Find where the given text appears and provide that cell's center as [x, y] coordinate. 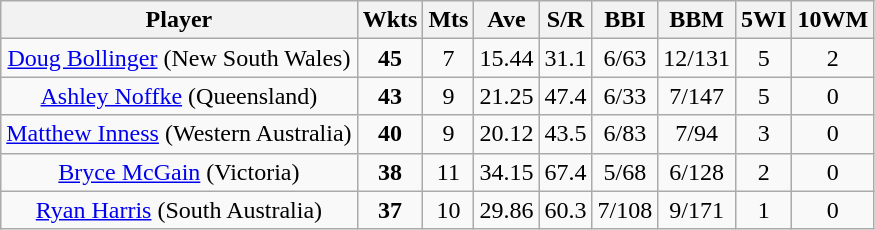
Player [179, 20]
6/128 [697, 172]
29.86 [506, 210]
9/171 [697, 210]
10WM [833, 20]
12/131 [697, 58]
45 [390, 58]
60.3 [566, 210]
Bryce McGain (Victoria) [179, 172]
38 [390, 172]
3 [764, 134]
S/R [566, 20]
6/83 [625, 134]
20.12 [506, 134]
BBM [697, 20]
Ashley Noffke (Queensland) [179, 96]
10 [448, 210]
47.4 [566, 96]
6/63 [625, 58]
43.5 [566, 134]
Mts [448, 20]
15.44 [506, 58]
Matthew Inness (Western Australia) [179, 134]
7 [448, 58]
1 [764, 210]
40 [390, 134]
Ryan Harris (South Australia) [179, 210]
67.4 [566, 172]
7/94 [697, 134]
21.25 [506, 96]
Doug Bollinger (New South Wales) [179, 58]
5WI [764, 20]
BBI [625, 20]
Ave [506, 20]
Wkts [390, 20]
6/33 [625, 96]
43 [390, 96]
7/147 [697, 96]
34.15 [506, 172]
11 [448, 172]
37 [390, 210]
31.1 [566, 58]
7/108 [625, 210]
5/68 [625, 172]
